Detect which cell encompasses the target text, then output its (x, y) center coordinate. 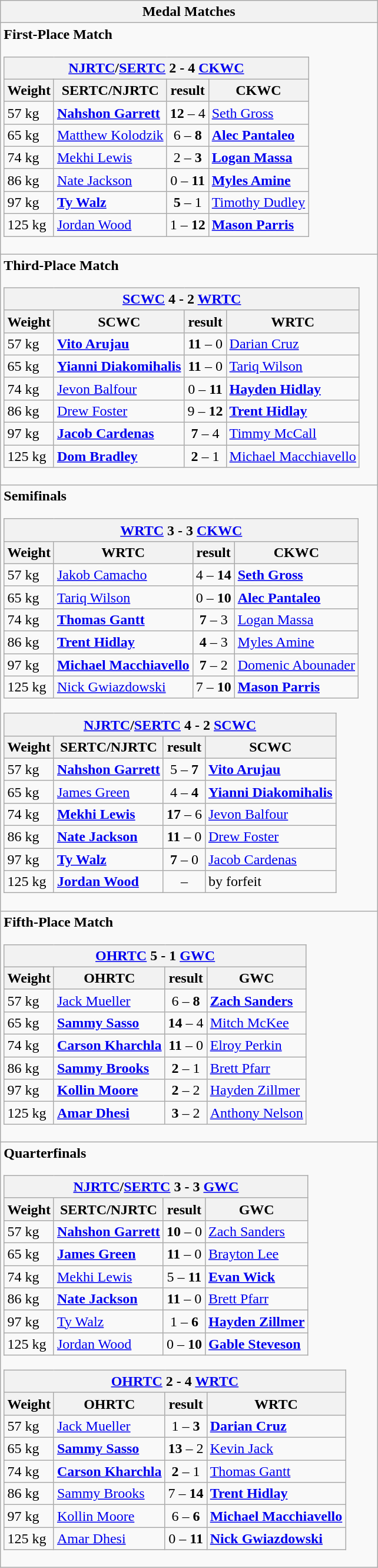
1 – 3 (186, 1426)
5 – 7 (184, 769)
Hayden Hidlay (293, 388)
5 – 1 (187, 202)
4 – 4 (184, 792)
Elroy Perkin (257, 1046)
Timmy McCall (293, 434)
NJRTC/SERTC 2 - 4 CKWC (157, 68)
7 – 10 (213, 687)
7 – 0 (184, 859)
Gable Steveson (256, 1344)
1 – 6 (184, 1322)
1 – 12 (187, 225)
Domenic Abounader (296, 665)
3 – 2 (186, 1113)
Jakob Camacho (123, 575)
Brayton Lee (256, 1254)
7 – 3 (213, 620)
2 – 2 (186, 1091)
5 – 11 (184, 1277)
WRTC 3 - 3 CKWC (181, 530)
NJRTC/SERTC 4 - 2 SCWC (170, 724)
– (184, 882)
10 – 0 (184, 1231)
7 – 4 (205, 434)
2 – 3 (187, 157)
14 – 4 (186, 1023)
Anthony Nelson (257, 1113)
by forfeit (270, 882)
17 – 6 (184, 814)
9 – 12 (205, 411)
Matthew Kolodzik (110, 135)
7 – 14 (186, 1494)
6 – 6 (186, 1516)
Timothy Dudley (258, 202)
NJRTC/SERTC 3 - 3 GWC (156, 1187)
12 – 4 (187, 113)
OHRTC 5 - 1 GWC (155, 956)
Mitch McKee (257, 1023)
4 – 3 (213, 643)
7 – 2 (213, 665)
4 – 14 (213, 575)
13 – 2 (186, 1449)
Kevin Jack (276, 1449)
Evan Wick (256, 1277)
OHRTC 2 - 4 WRTC (175, 1381)
SCWC 4 - 2 WRTC (181, 299)
Medal Matches (189, 12)
Dom Bradley (119, 456)
